Extract the (x, y) coordinate from the center of the cell holding the provided text.  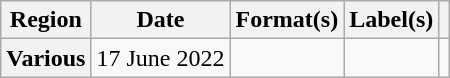
Format(s) (287, 20)
Various (46, 58)
Label(s) (392, 20)
Region (46, 20)
17 June 2022 (160, 58)
Date (160, 20)
